Output the (x, y) coordinate of the center of the cell containing the given text.  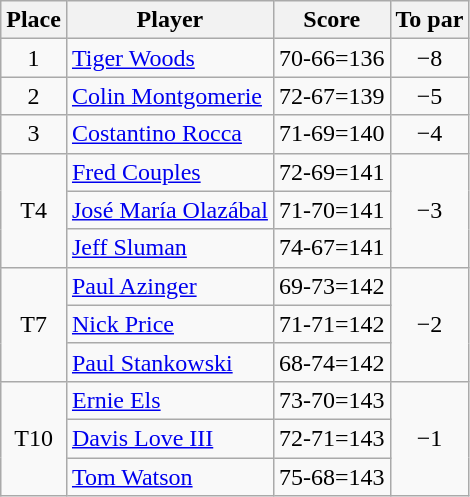
3 (34, 134)
Jeff Sluman (170, 248)
Tiger Woods (170, 58)
Costantino Rocca (170, 134)
−8 (430, 58)
José María Olazábal (170, 210)
Nick Price (170, 324)
−2 (430, 324)
70-66=136 (332, 58)
Player (170, 20)
2 (34, 96)
71-70=141 (332, 210)
Colin Montgomerie (170, 96)
−1 (430, 438)
Place (34, 20)
Ernie Els (170, 400)
Score (332, 20)
71-71=142 (332, 324)
72-69=141 (332, 172)
Fred Couples (170, 172)
To par (430, 20)
T4 (34, 210)
Paul Azinger (170, 286)
68-74=142 (332, 362)
−3 (430, 210)
T10 (34, 438)
71-69=140 (332, 134)
1 (34, 58)
72-67=139 (332, 96)
−4 (430, 134)
T7 (34, 324)
−5 (430, 96)
Paul Stankowski (170, 362)
75-68=143 (332, 477)
73-70=143 (332, 400)
Davis Love III (170, 438)
74-67=141 (332, 248)
69-73=142 (332, 286)
Tom Watson (170, 477)
72-71=143 (332, 438)
